Locate the cell with the specified text and output its (X, Y) center coordinate. 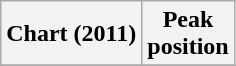
Chart (2011) (72, 34)
Peak position (188, 34)
